From the cell containing the given text, extract its center point as (x, y) coordinate. 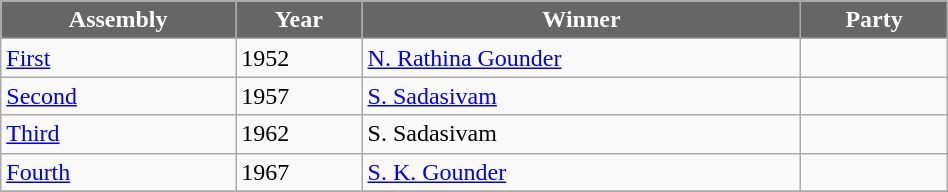
Winner (582, 20)
N. Rathina Gounder (582, 58)
Year (299, 20)
Second (118, 96)
1967 (299, 172)
1957 (299, 96)
Fourth (118, 172)
Assembly (118, 20)
S. K. Gounder (582, 172)
First (118, 58)
1962 (299, 134)
Third (118, 134)
1952 (299, 58)
Party (874, 20)
